Provide the (X, Y) coordinate of the cell's center where the given text is located.  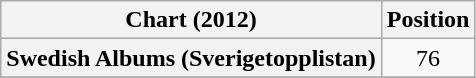
Position (428, 20)
Swedish Albums (Sverigetopplistan) (191, 58)
Chart (2012) (191, 20)
76 (428, 58)
